Capture the cell that displays the provided text and extract its (X, Y) central coordinate. 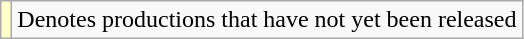
Denotes productions that have not yet been released (267, 20)
